Return (x, y) of the center of cell containing provided text 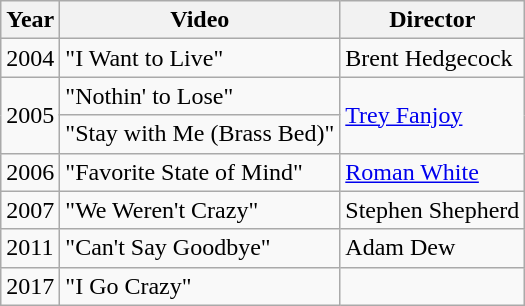
"We Weren't Crazy" (200, 210)
Stephen Shepherd (432, 210)
Director (432, 20)
"Stay with Me (Brass Bed)" (200, 134)
Year (30, 20)
2004 (30, 58)
2007 (30, 210)
2011 (30, 248)
Trey Fanjoy (432, 115)
Adam Dew (432, 248)
"I Want to Live" (200, 58)
2017 (30, 286)
Roman White (432, 172)
"Nothin' to Lose" (200, 96)
2005 (30, 115)
2006 (30, 172)
"I Go Crazy" (200, 286)
"Favorite State of Mind" (200, 172)
"Can't Say Goodbye" (200, 248)
Video (200, 20)
Brent Hedgecock (432, 58)
